Detect which cell encompasses the target text, then output its (x, y) center coordinate. 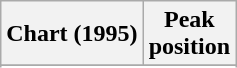
Peakposition (189, 34)
Chart (1995) (72, 34)
